Pinpoint the cell where the given text exists, returning its (X, Y) midpoint coordinate. 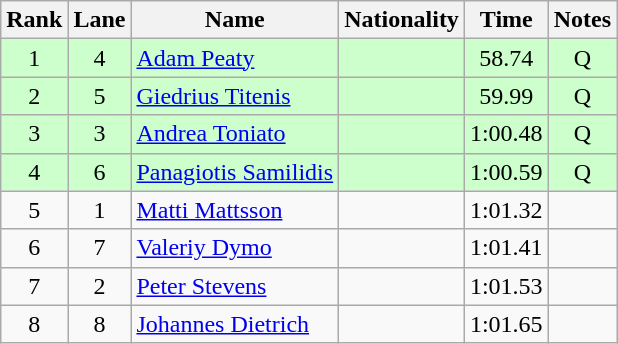
Johannes Dietrich (235, 324)
1:00.59 (506, 172)
Giedrius Titenis (235, 96)
Adam Peaty (235, 58)
Panagiotis Samilidis (235, 172)
1:01.41 (506, 248)
Time (506, 20)
59.99 (506, 96)
Name (235, 20)
Nationality (402, 20)
Notes (582, 20)
Valeriy Dymo (235, 248)
1:01.53 (506, 286)
58.74 (506, 58)
Matti Mattsson (235, 210)
Lane (100, 20)
Andrea Toniato (235, 134)
Rank (34, 20)
1:00.48 (506, 134)
Peter Stevens (235, 286)
1:01.32 (506, 210)
1:01.65 (506, 324)
